Pinpoint the cell where the given text exists, returning its (X, Y) midpoint coordinate. 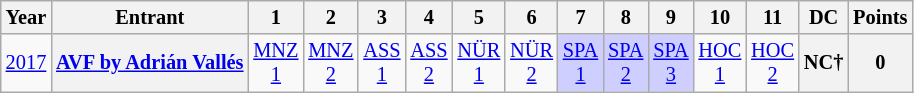
11 (772, 17)
2 (330, 17)
SPA3 (670, 63)
1 (276, 17)
MNZ2 (330, 63)
HOC1 (720, 63)
ASS1 (382, 63)
8 (626, 17)
NÜR2 (532, 63)
2017 (26, 63)
9 (670, 17)
MNZ1 (276, 63)
3 (382, 17)
10 (720, 17)
Entrant (150, 17)
4 (428, 17)
Points (880, 17)
Year (26, 17)
6 (532, 17)
ASS2 (428, 63)
7 (580, 17)
NC† (824, 63)
5 (478, 17)
0 (880, 63)
HOC2 (772, 63)
SPA2 (626, 63)
DC (824, 17)
SPA1 (580, 63)
NÜR1 (478, 63)
AVF by Adrián Vallés (150, 63)
